Locate the cell with the specified text and output its [X, Y] center coordinate. 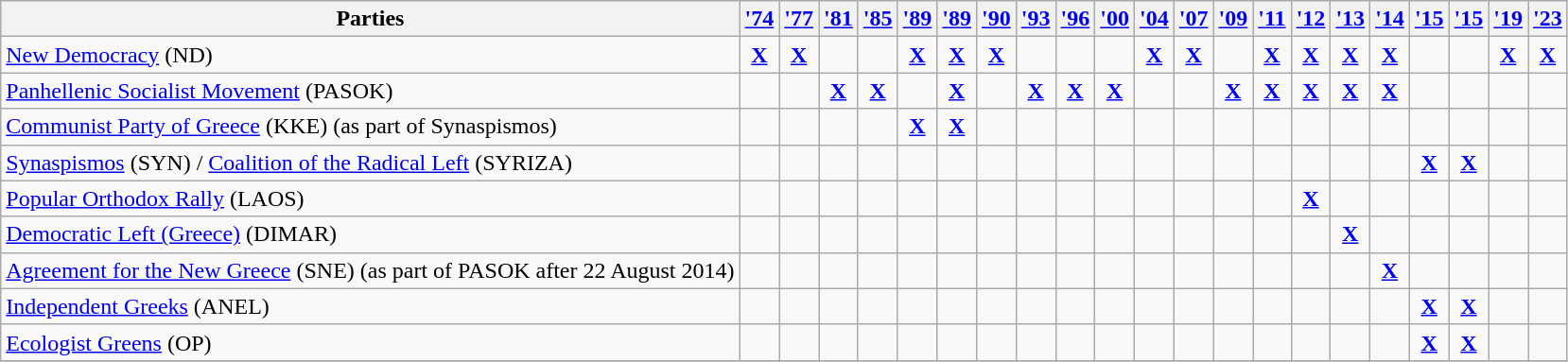
'12 [1311, 19]
'23 [1548, 19]
'11 [1272, 19]
'00 [1115, 19]
Synaspismos (SYN) / Coalition of the Radical Left (SYRIZA) [371, 163]
'14 [1390, 19]
Panhellenic Socialist Movement (PASOK) [371, 91]
'96 [1075, 19]
Agreement for the New Greece (SNE) (as part of PASOK after 22 August 2014) [371, 270]
Independent Greeks (ANEL) [371, 306]
'09 [1233, 19]
New Democracy (ND) [371, 55]
'74 [759, 19]
'13 [1350, 19]
Communist Party of Greece (KKE) (as part of Synaspismos) [371, 127]
'81 [839, 19]
Ecologist Greens (OP) [371, 342]
'19 [1508, 19]
'90 [997, 19]
Popular Orthodox Rally (LAOS) [371, 198]
'07 [1193, 19]
'93 [1036, 19]
Parties [371, 19]
'85 [878, 19]
'04 [1154, 19]
'77 [799, 19]
Democratic Left (Greece) (DIMAR) [371, 234]
